Locate the cell with the specified text and output its [x, y] center coordinate. 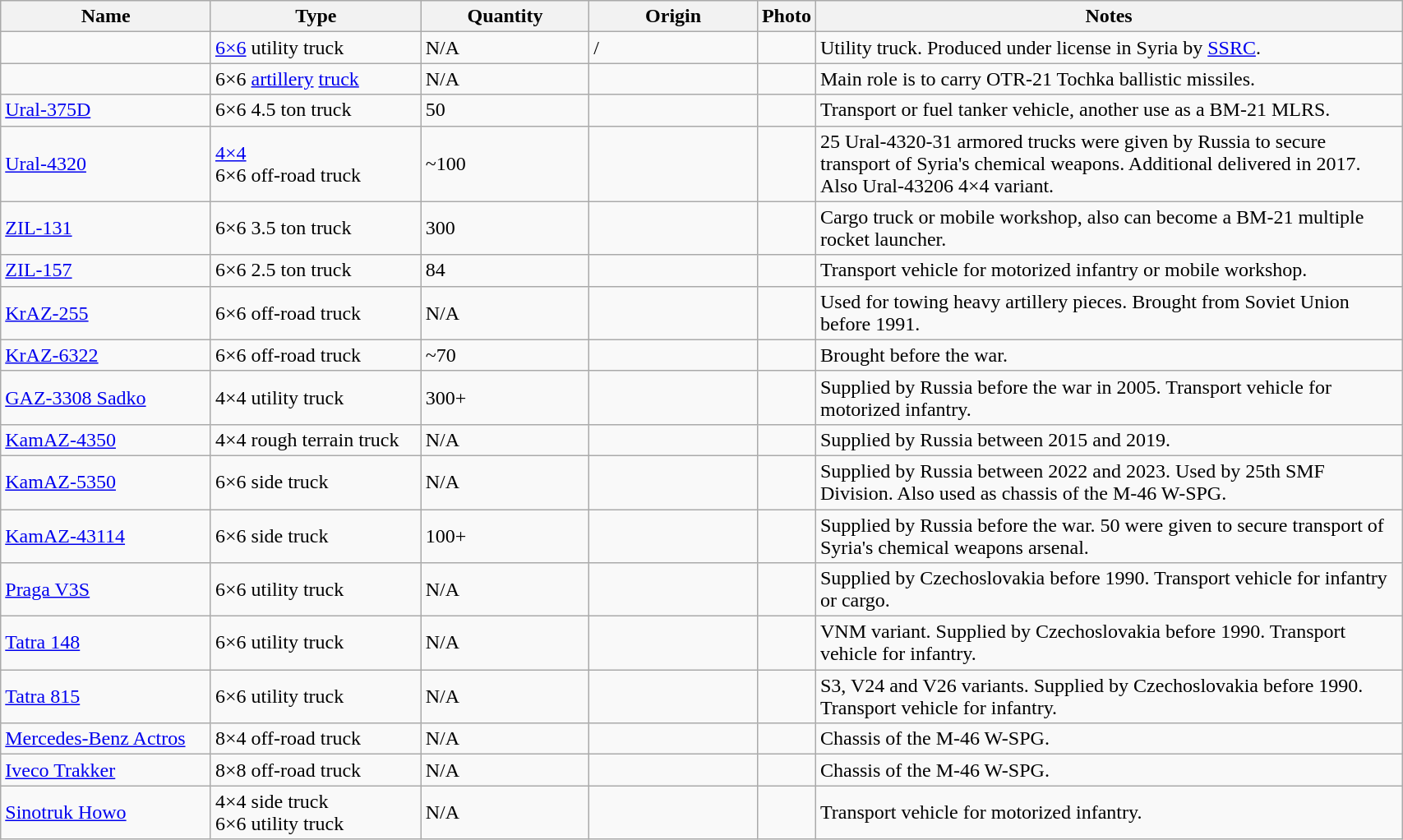
KamAZ-4350 [106, 440]
KrAZ-255 [106, 312]
KamAZ-5350 [106, 482]
Ural-4320 [106, 164]
~100 [505, 164]
Supplied by Czechoslovakia before 1990. Transport vehicle for infantry or cargo. [1108, 590]
Ural-375D [106, 110]
KamAZ-43114 [106, 536]
Supplied by Russia before the war in 2005. Transport vehicle for motorized infantry. [1108, 398]
Sinotruk Howo [106, 812]
6×6 4.5 ton truck [316, 110]
Quantity [505, 16]
6×6 artillery truck [316, 79]
4×4 side truck6×6 utility truck [316, 812]
Type [316, 16]
8×8 off-road truck [316, 770]
Cargo truck or mobile workshop, also can become a BM-21 multiple rocket launcher. [1108, 228]
6×6 2.5 ton truck [316, 270]
Photo [786, 16]
84 [505, 270]
Used for towing heavy artillery pieces. Brought from Soviet Union before 1991. [1108, 312]
ZIL-157 [106, 270]
300 [505, 228]
4×46×6 off-road truck [316, 164]
VNM variant. Supplied by Czechoslovakia before 1990. Transport vehicle for infantry. [1108, 643]
KrAZ-6322 [106, 355]
ZIL-131 [106, 228]
Mercedes-Benz Actros [106, 739]
Tatra 815 [106, 697]
Name [106, 16]
Transport vehicle for motorized infantry or mobile workshop. [1108, 270]
Transport vehicle for motorized infantry. [1108, 812]
~70 [505, 355]
S3, V24 and V26 variants. Supplied by Czechoslovakia before 1990. Transport vehicle for infantry. [1108, 697]
4×4 utility truck [316, 398]
4×4 rough terrain truck [316, 440]
50 [505, 110]
Tatra 148 [106, 643]
Praga V3S [106, 590]
Notes [1108, 16]
Supplied by Russia before the war. 50 were given to secure transport of Syria's chemical weapons arsenal. [1108, 536]
6×6 3.5 ton truck [316, 228]
Supplied by Russia between 2022 and 2023. Used by 25th SMF Division. Also used as chassis of the M-46 W-SPG. [1108, 482]
Transport or fuel tanker vehicle, another use as a BM-21 MLRS. [1108, 110]
Iveco Trakker [106, 770]
Main role is to carry OTR-21 Tochka ballistic missiles. [1108, 79]
100+ [505, 536]
/ [674, 48]
300+ [505, 398]
Brought before the war. [1108, 355]
Origin [674, 16]
Supplied by Russia between 2015 and 2019. [1108, 440]
Utility truck. Produced under license in Syria by SSRC. [1108, 48]
GAZ-3308 Sadko [106, 398]
8×4 off-road truck [316, 739]
